Output the [x, y] coordinate of the center of the cell containing the given text.  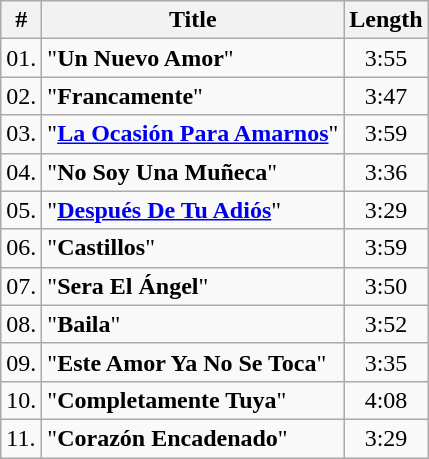
02. [22, 96]
3:35 [386, 362]
08. [22, 324]
3:50 [386, 286]
Length [386, 20]
"Baila" [193, 324]
"Este Amor Ya No Se Toca" [193, 362]
3:47 [386, 96]
06. [22, 248]
3:55 [386, 58]
"Francamente" [193, 96]
04. [22, 172]
3:52 [386, 324]
10. [22, 400]
3:36 [386, 172]
"Completamente Tuya" [193, 400]
"Después De Tu Adiós" [193, 210]
"No Soy Una Muñeca" [193, 172]
"La Ocasión Para Amarnos" [193, 134]
# [22, 20]
"Corazón Encadenado" [193, 438]
"Sera El Ángel" [193, 286]
11. [22, 438]
01. [22, 58]
03. [22, 134]
4:08 [386, 400]
09. [22, 362]
05. [22, 210]
"Castillos" [193, 248]
07. [22, 286]
Title [193, 20]
"Un Nuevo Amor" [193, 58]
